Extract the (X, Y) coordinate from the center of the cell holding the provided text.  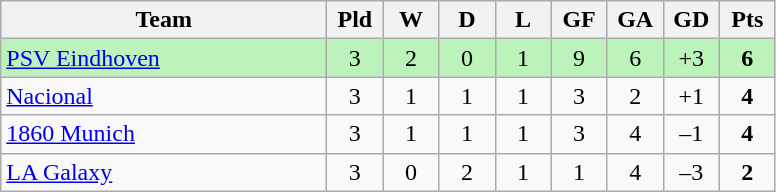
+1 (691, 96)
1860 Munich (164, 134)
–3 (691, 172)
GD (691, 20)
Pld (355, 20)
GA (635, 20)
–1 (691, 134)
Team (164, 20)
L (523, 20)
LA Galaxy (164, 172)
PSV Eindhoven (164, 58)
Pts (747, 20)
GF (579, 20)
9 (579, 58)
Nacional (164, 96)
D (467, 20)
+3 (691, 58)
W (411, 20)
